Determine the (X, Y) coordinate at the center of the cell enclosing the given text.  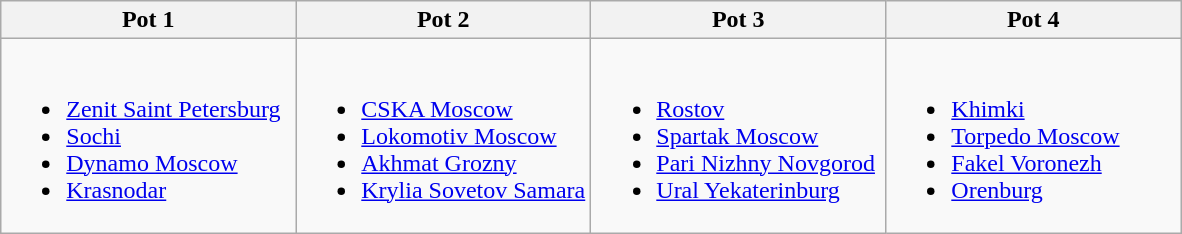
Pot 2 (444, 20)
RostovSpartak MoscowPari Nizhny NovgorodUral Yekaterinburg (738, 136)
Zenit Saint PetersburgSochiDynamo MoscowKrasnodar (148, 136)
Pot 4 (1034, 20)
Pot 1 (148, 20)
Pot 3 (738, 20)
CSKA MoscowLokomotiv MoscowAkhmat GroznyKrylia Sovetov Samara (444, 136)
KhimkiTorpedo MoscowFakel VoronezhOrenburg (1034, 136)
